Extract the [X, Y] coordinate from the center of the cell holding the provided text.  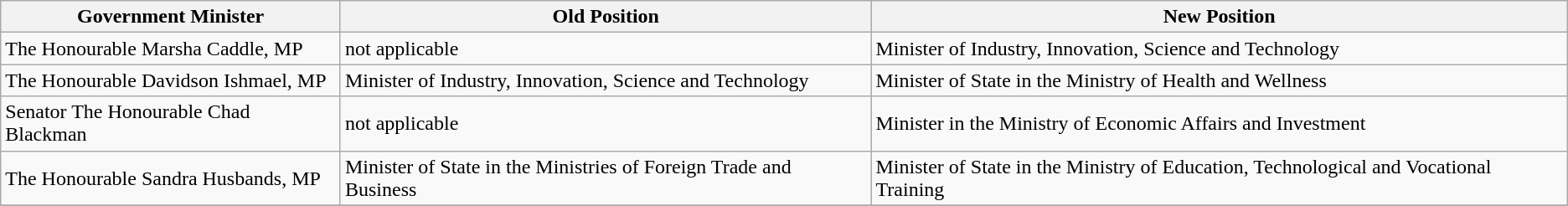
Minister in the Ministry of Economic Affairs and Investment [1220, 124]
Minister of State in the Ministry of Health and Wellness [1220, 80]
Senator The Honourable Chad Blackman [171, 124]
The Honourable Sandra Husbands, MP [171, 178]
The Honourable Marsha Caddle, MP [171, 49]
New Position [1220, 17]
The Honourable Davidson Ishmael, MP [171, 80]
Minister of State in the Ministries of Foreign Trade and Business [606, 178]
Government Minister [171, 17]
Old Position [606, 17]
Minister of State in the Ministry of Education, Technological and Vocational Training [1220, 178]
